Identify which cell holds the provided text, then report its (X, Y) central coordinate. 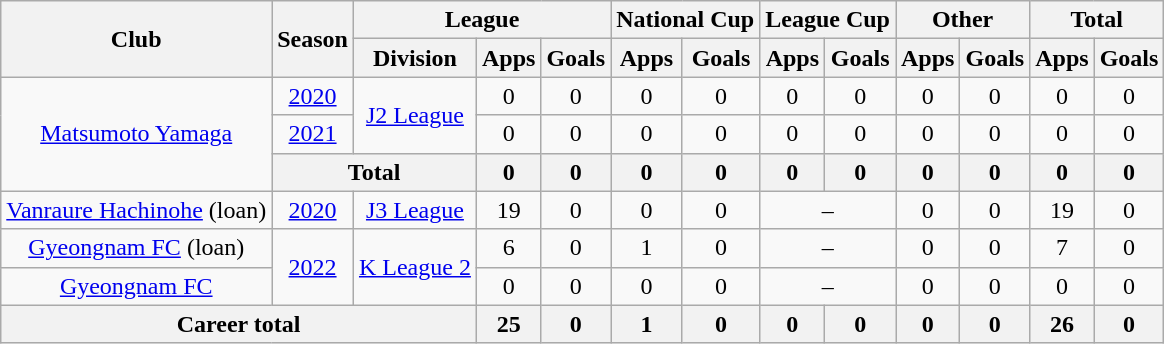
Division (414, 58)
Gyeongnam FC (136, 286)
Season (313, 39)
League (482, 20)
Career total (239, 324)
J2 League (414, 115)
Gyeongnam FC (loan) (136, 248)
6 (508, 248)
League Cup (828, 20)
J3 League (414, 210)
26 (1062, 324)
Matsumoto Yamaga (136, 134)
2021 (313, 134)
National Cup (686, 20)
2022 (313, 267)
25 (508, 324)
Vanraure Hachinohe (loan) (136, 210)
Club (136, 39)
K League 2 (414, 267)
7 (1062, 248)
Other (963, 20)
